Detect which cell encompasses the target text, then output its [x, y] center coordinate. 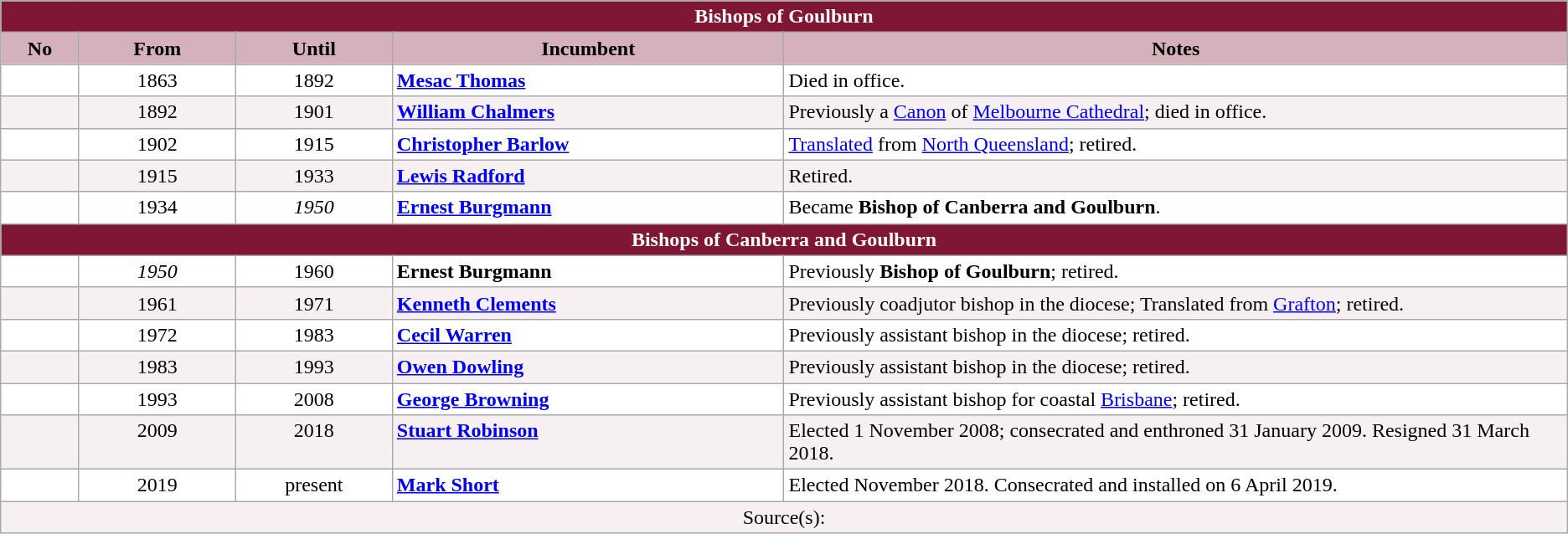
2019 [157, 485]
Source(s): [784, 517]
Cecil Warren [588, 335]
2008 [313, 399]
Kenneth Clements [588, 303]
Previously a Canon of Melbourne Cathedral; died in office. [1176, 112]
2009 [157, 442]
Mesac Thomas [588, 80]
1971 [313, 303]
Mark Short [588, 485]
Retired. [1176, 176]
No [40, 49]
Bishops of Goulburn [784, 17]
1902 [157, 144]
Owen Dowling [588, 367]
Bishops of Canberra and Goulburn [784, 239]
Previously assistant bishop for coastal Brisbane; retired. [1176, 399]
Became Bishop of Canberra and Goulburn. [1176, 208]
Incumbent [588, 49]
Lewis Radford [588, 176]
Until [313, 49]
From [157, 49]
Died in office. [1176, 80]
George Browning [588, 399]
Translated from North Queensland; retired. [1176, 144]
1863 [157, 80]
1901 [313, 112]
Elected November 2018. Consecrated and installed on 6 April 2019. [1176, 485]
Notes [1176, 49]
1961 [157, 303]
Previously coadjutor bishop in the diocese; Translated from Grafton; retired. [1176, 303]
1960 [313, 271]
Elected 1 November 2008; consecrated and enthroned 31 January 2009. Resigned 31 March 2018. [1176, 442]
Christopher Barlow [588, 144]
Stuart Robinson [588, 442]
present [313, 485]
1972 [157, 335]
Previously Bishop of Goulburn; retired. [1176, 271]
1933 [313, 176]
William Chalmers [588, 112]
2018 [313, 442]
1934 [157, 208]
